Return (x, y) of the center of cell containing provided text 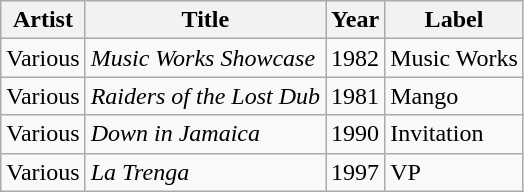
1990 (356, 134)
La Trenga (205, 172)
Label (454, 20)
Music Works Showcase (205, 58)
Title (205, 20)
Music Works (454, 58)
1982 (356, 58)
1981 (356, 96)
Year (356, 20)
Artist (43, 20)
Mango (454, 96)
VP (454, 172)
Invitation (454, 134)
1997 (356, 172)
Down in Jamaica (205, 134)
Raiders of the Lost Dub (205, 96)
